Scan for the cell matching the given text and deliver its (X, Y) coordinate at center. 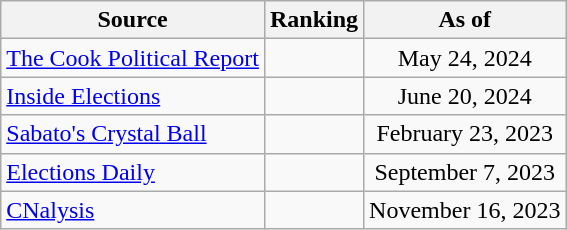
Source (133, 20)
Ranking (314, 20)
Elections Daily (133, 172)
November 16, 2023 (465, 210)
February 23, 2023 (465, 134)
Sabato's Crystal Ball (133, 134)
The Cook Political Report (133, 58)
As of (465, 20)
CNalysis (133, 210)
June 20, 2024 (465, 96)
May 24, 2024 (465, 58)
Inside Elections (133, 96)
September 7, 2023 (465, 172)
